Provide the (X, Y) coordinate of the cell's center where the given text is located.  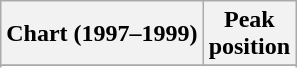
Chart (1997–1999) (102, 34)
Peakposition (249, 34)
